Search for the cell housing the specified text and yield its (X, Y) center coordinate. 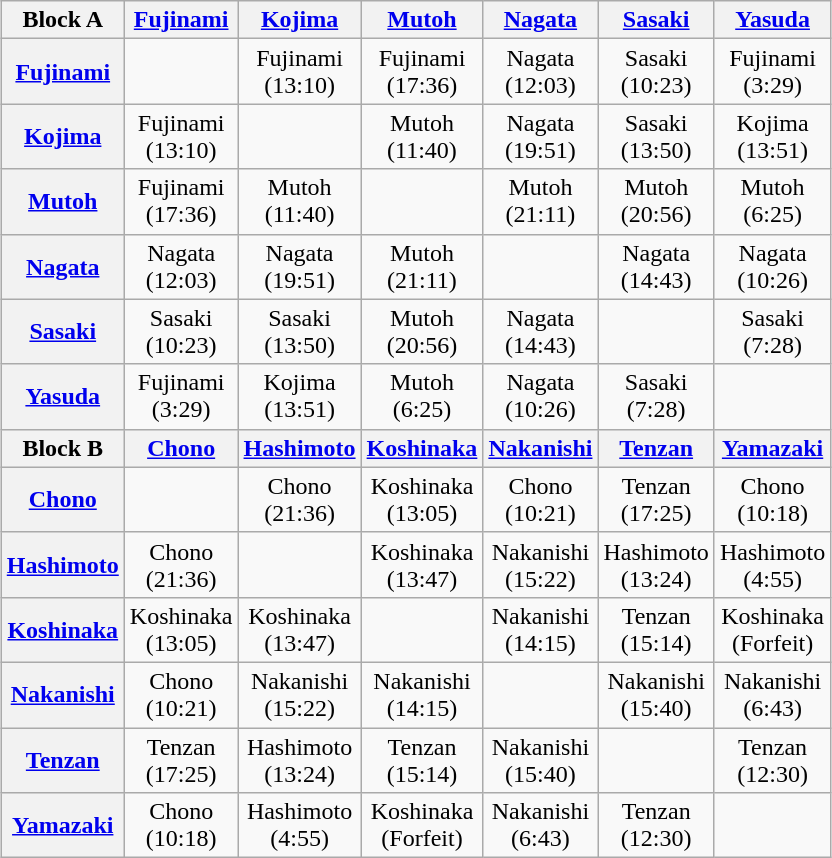
Block B (62, 448)
Block A (62, 20)
